Detect which cell encompasses the target text, then output its [x, y] center coordinate. 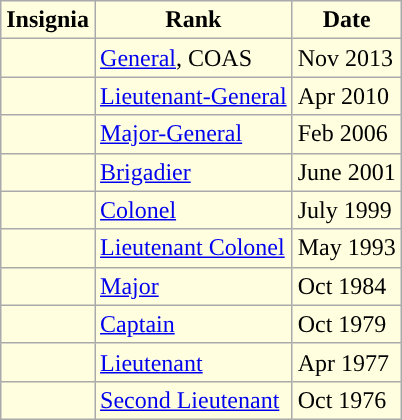
Nov 2013 [346, 58]
Lieutenant [194, 362]
May 1993 [346, 248]
Lieutenant Colonel [194, 248]
Oct 1979 [346, 324]
June 2001 [346, 172]
Feb 2006 [346, 134]
Second Lieutenant [194, 400]
Apr 2010 [346, 96]
Captain [194, 324]
July 1999 [346, 210]
Colonel [194, 210]
Date [346, 20]
Rank [194, 20]
Brigadier [194, 172]
Lieutenant-General [194, 96]
Oct 1976 [346, 400]
Apr 1977 [346, 362]
Oct 1984 [346, 286]
Insignia [48, 20]
Major-General [194, 134]
Major [194, 286]
General, COAS [194, 58]
